Scan for the cell matching the given text and deliver its (x, y) coordinate at center. 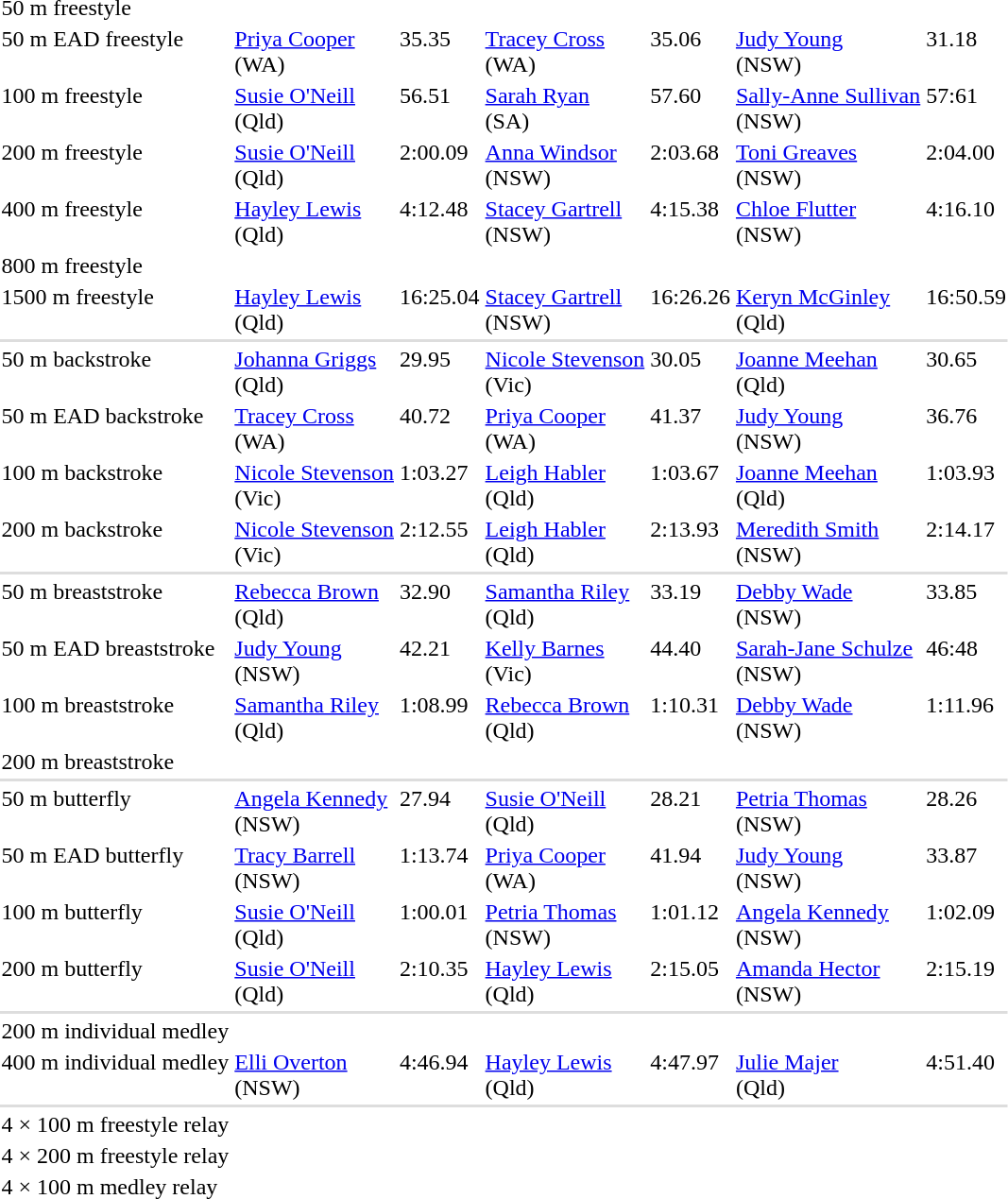
Sally-Anne Sullivan (NSW) (828, 108)
50 m butterfly (115, 811)
Sarah-Jane Schulze (NSW) (828, 661)
2:13.93 (691, 542)
28.26 (966, 811)
2:15.19 (966, 981)
Amanda Hector (NSW) (828, 981)
200 m freestyle (115, 164)
40.72 (439, 429)
44.40 (691, 661)
400 m individual medley (115, 1075)
2:04.00 (966, 164)
Chloe Flutter (NSW) (828, 221)
4:47.97 (691, 1075)
200 m breaststroke (115, 762)
4:15.38 (691, 221)
31.18 (966, 51)
2:14.17 (966, 542)
30.05 (691, 372)
2:10.35 (439, 981)
Sarah Ryan (SA) (565, 108)
400 m freestyle (115, 221)
4 × 100 m freestyle relay (115, 1124)
4:51.40 (966, 1075)
27.94 (439, 811)
2:12.55 (439, 542)
50 m EAD backstroke (115, 429)
Julie Majer (Qld) (828, 1075)
57.60 (691, 108)
16:25.04 (439, 310)
50 m EAD freestyle (115, 51)
1:13.74 (439, 867)
4 × 200 m freestyle relay (115, 1156)
1:01.12 (691, 924)
35.35 (439, 51)
1500 m freestyle (115, 310)
800 m freestyle (115, 265)
4:12.48 (439, 221)
46:48 (966, 661)
35.06 (691, 51)
200 m individual medley (115, 1031)
100 m breaststroke (115, 718)
33.85 (966, 605)
1:00.01 (439, 924)
200 m backstroke (115, 542)
29.95 (439, 372)
1:03.27 (439, 486)
56.51 (439, 108)
1:11.96 (966, 718)
4:46.94 (439, 1075)
16:26.26 (691, 310)
Keryn McGinley (Qld) (828, 310)
1:02.09 (966, 924)
Meredith Smith (NSW) (828, 542)
50 m breaststroke (115, 605)
2:00.09 (439, 164)
50 m backstroke (115, 372)
41.37 (691, 429)
30.65 (966, 372)
57:61 (966, 108)
Tracy Barrell (NSW) (315, 867)
16:50.59 (966, 310)
200 m butterfly (115, 981)
Elli Overton (NSW) (315, 1075)
50 m EAD breaststroke (115, 661)
33.19 (691, 605)
33.87 (966, 867)
42.21 (439, 661)
4:16.10 (966, 221)
1:10.31 (691, 718)
36.76 (966, 429)
Kelly Barnes (Vic) (565, 661)
2:15.05 (691, 981)
100 m backstroke (115, 486)
41.94 (691, 867)
Anna Windsor (NSW) (565, 164)
2:03.68 (691, 164)
Johanna Griggs (Qld) (315, 372)
1:03.93 (966, 486)
1:03.67 (691, 486)
100 m freestyle (115, 108)
1:08.99 (439, 718)
100 m butterfly (115, 924)
32.90 (439, 605)
Toni Greaves (NSW) (828, 164)
50 m EAD butterfly (115, 867)
28.21 (691, 811)
